Output the [X, Y] coordinate of the center of the cell containing the given text.  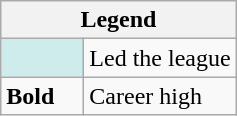
Bold [42, 96]
Legend [118, 20]
Led the league [160, 58]
Career high [160, 96]
